Output the (X, Y) coordinate of the center of the cell containing the given text.  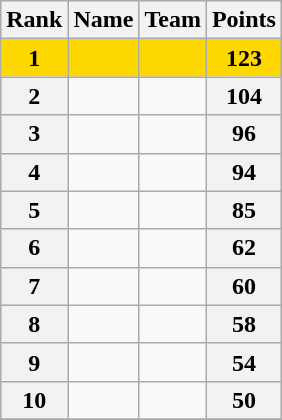
4 (34, 172)
85 (244, 210)
10 (34, 400)
5 (34, 210)
62 (244, 248)
3 (34, 134)
1 (34, 58)
9 (34, 362)
104 (244, 96)
Rank (34, 20)
94 (244, 172)
123 (244, 58)
96 (244, 134)
7 (34, 286)
Points (244, 20)
50 (244, 400)
2 (34, 96)
6 (34, 248)
54 (244, 362)
8 (34, 324)
60 (244, 286)
58 (244, 324)
Team (173, 20)
Name (104, 20)
